Detect which cell encompasses the target text, then output its [x, y] center coordinate. 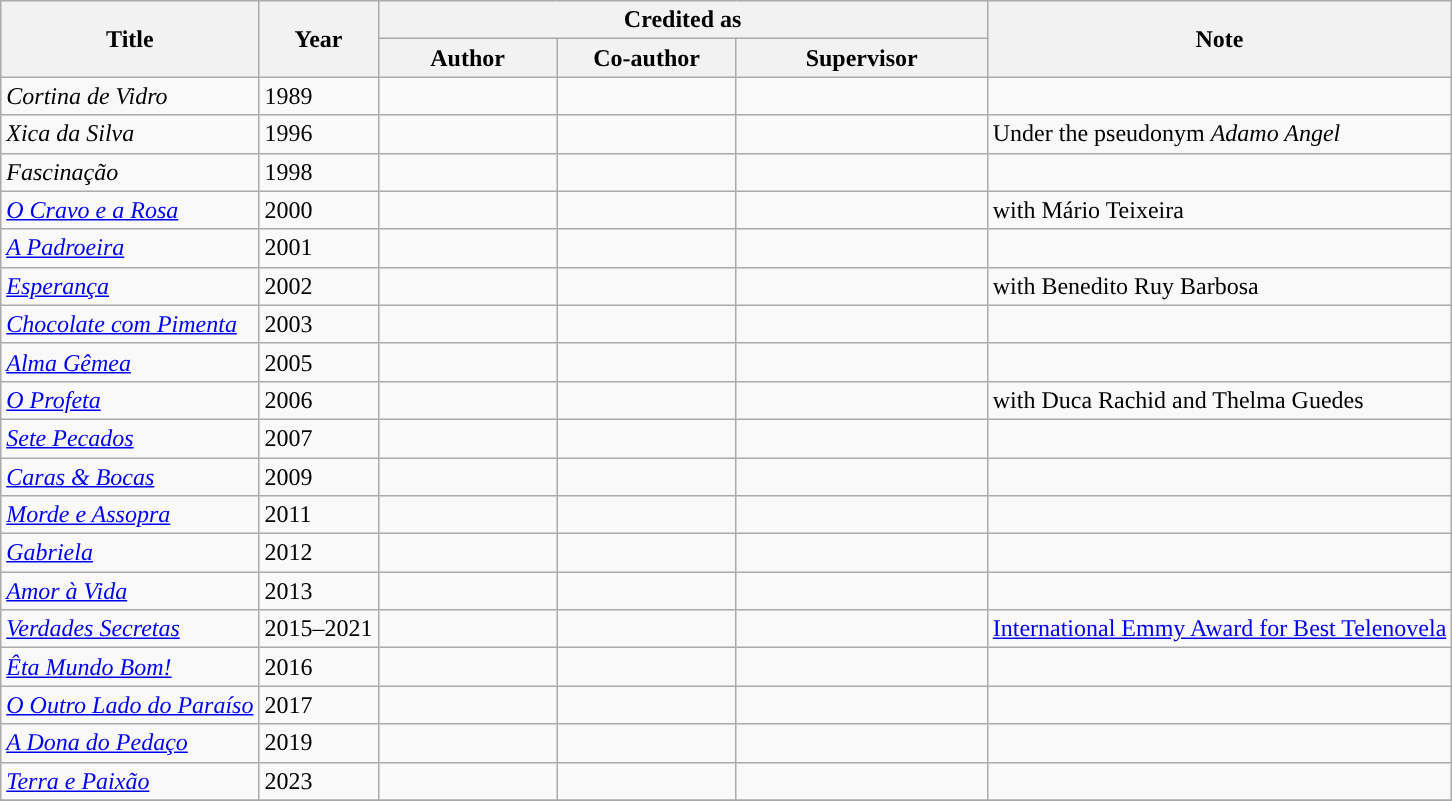
2023 [318, 781]
Verdades Secretas [130, 629]
1998 [318, 172]
A Padroeira [130, 248]
Esperança [130, 286]
Morde e Assopra [130, 515]
2012 [318, 553]
2016 [318, 667]
Terra e Paixão [130, 781]
with Benedito Ruy Barbosa [1220, 286]
Sete Pecados [130, 438]
2017 [318, 705]
O Outro Lado do Paraíso [130, 705]
1989 [318, 96]
Author [468, 58]
2011 [318, 515]
2005 [318, 362]
Caras & Bocas [130, 477]
Co-author [646, 58]
2000 [318, 210]
Supervisor [862, 58]
Amor à Vida [130, 591]
Credited as [682, 20]
International Emmy Award for Best Telenovela [1220, 629]
Gabriela [130, 553]
Chocolate com Pimenta [130, 324]
with Duca Rachid and Thelma Guedes [1220, 400]
Êta Mundo Bom! [130, 667]
2002 [318, 286]
Note [1220, 39]
O Cravo e a Rosa [130, 210]
2003 [318, 324]
2001 [318, 248]
Alma Gêmea [130, 362]
Title [130, 39]
2006 [318, 400]
Fascinação [130, 172]
2007 [318, 438]
2009 [318, 477]
with Mário Teixeira [1220, 210]
Cortina de Vidro [130, 96]
Under the pseudonym Adamo Angel [1220, 134]
2015–2021 [318, 629]
Xica da Silva [130, 134]
O Profeta [130, 400]
A Dona do Pedaço [130, 743]
1996 [318, 134]
2013 [318, 591]
2019 [318, 743]
Year [318, 39]
